Provide the [X, Y] coordinate of the cell's center where the given text is located.  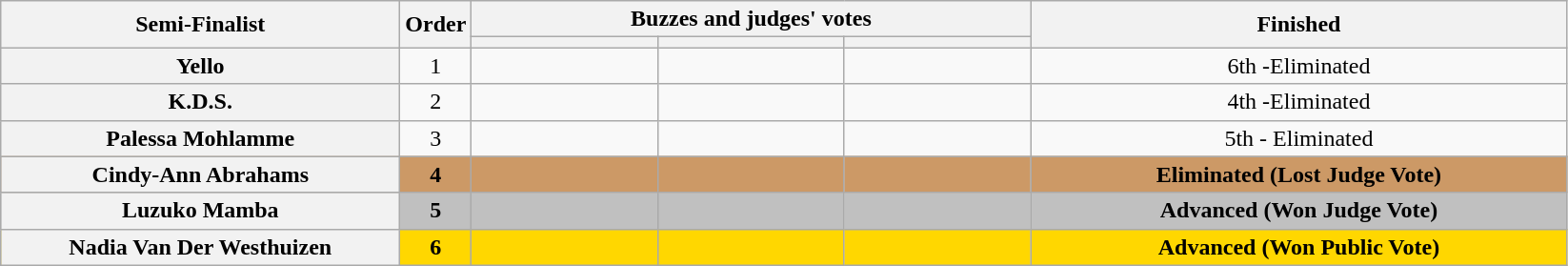
6th -Eliminated [1299, 66]
5 [436, 211]
Finished [1299, 25]
1 [436, 66]
Advanced (Won Judge Vote) [1299, 211]
4 [436, 174]
Advanced (Won Public Vote) [1299, 247]
4th -Eliminated [1299, 102]
5th - Eliminated [1299, 138]
Buzzes and judges' votes [751, 19]
Yello [200, 66]
Palessa Mohlamme [200, 138]
2 [436, 102]
Order [436, 25]
K.D.S. [200, 102]
Eliminated (Lost Judge Vote) [1299, 174]
6 [436, 247]
Cindy-Ann Abrahams [200, 174]
Semi-Finalist [200, 25]
Luzuko Mamba [200, 211]
Nadia Van Der Westhuizen [200, 247]
3 [436, 138]
